Determine the [x, y] coordinate at the center of the cell enclosing the given text.  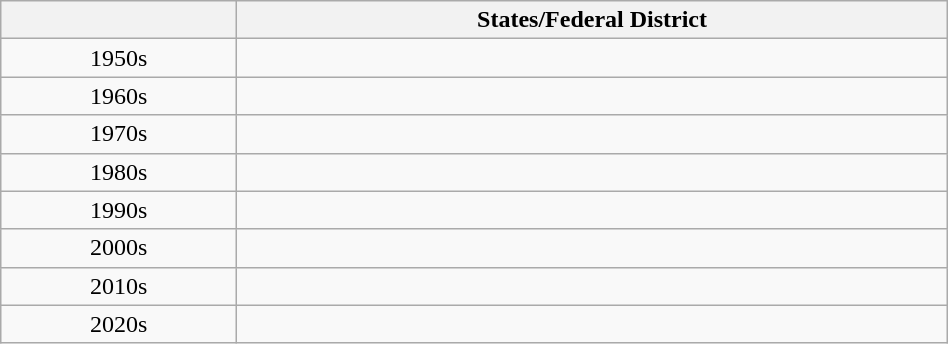
2000s [119, 248]
1950s [119, 58]
2020s [119, 324]
States/Federal District [592, 20]
1990s [119, 210]
2010s [119, 286]
1960s [119, 96]
1980s [119, 172]
1970s [119, 134]
